Search for the cell housing the specified text and yield its [X, Y] center coordinate. 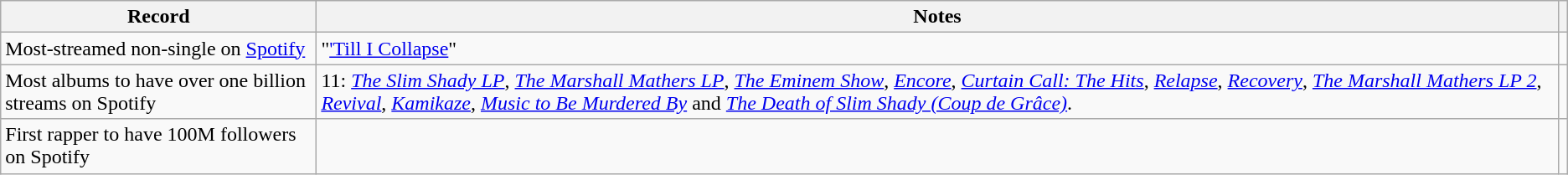
First rapper to have 100M followers on Spotify [159, 146]
Record [159, 17]
"'Till I Collapse" [937, 49]
Most albums to have over one billion streams on Spotify [159, 92]
Most-streamed non-single on Spotify [159, 49]
Notes [937, 17]
